Determine the (X, Y) coordinate at the center of the cell enclosing the given text.  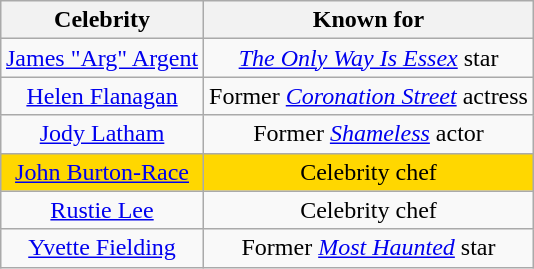
Former Shameless actor (369, 134)
James "Arg" Argent (102, 58)
Celebrity (102, 20)
John Burton-Race (102, 172)
Known for (369, 20)
Former Most Haunted star (369, 248)
Jody Latham (102, 134)
Helen Flanagan (102, 96)
Rustie Lee (102, 210)
The Only Way Is Essex star (369, 58)
Former Coronation Street actress (369, 96)
Yvette Fielding (102, 248)
